Identify which cell holds the provided text, then report its [x, y] central coordinate. 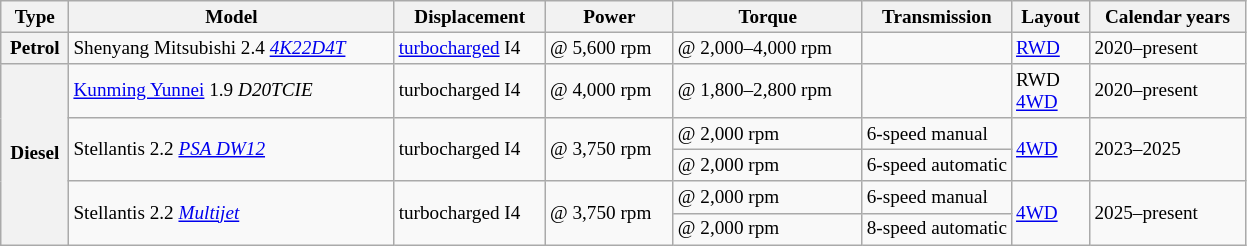
Torque [768, 17]
@ 1,800–2,800 rpm [768, 91]
8-speed automatic [936, 229]
Kunming Yunnei 1.9 D20TCIE [232, 91]
Power [609, 17]
Shenyang Mitsubishi 2.4 4K22D4T [232, 48]
Displacement [470, 17]
Calendar years [1168, 17]
RWD4WD [1050, 91]
Petrol [35, 48]
Transmission [936, 17]
Diesel [35, 154]
Model [232, 17]
RWD [1050, 48]
@ 5,600 rpm [609, 48]
6-speed automatic [936, 166]
Type [35, 17]
@ 2,000–4,000 rpm [768, 48]
2025–present [1168, 212]
2023–2025 [1168, 150]
Stellantis 2.2 PSA DW12 [232, 150]
Stellantis 2.2 Multijet [232, 212]
Layout [1050, 17]
@ 4,000 rpm [609, 91]
